Output the (x, y) coordinate of the center of the cell containing the given text.  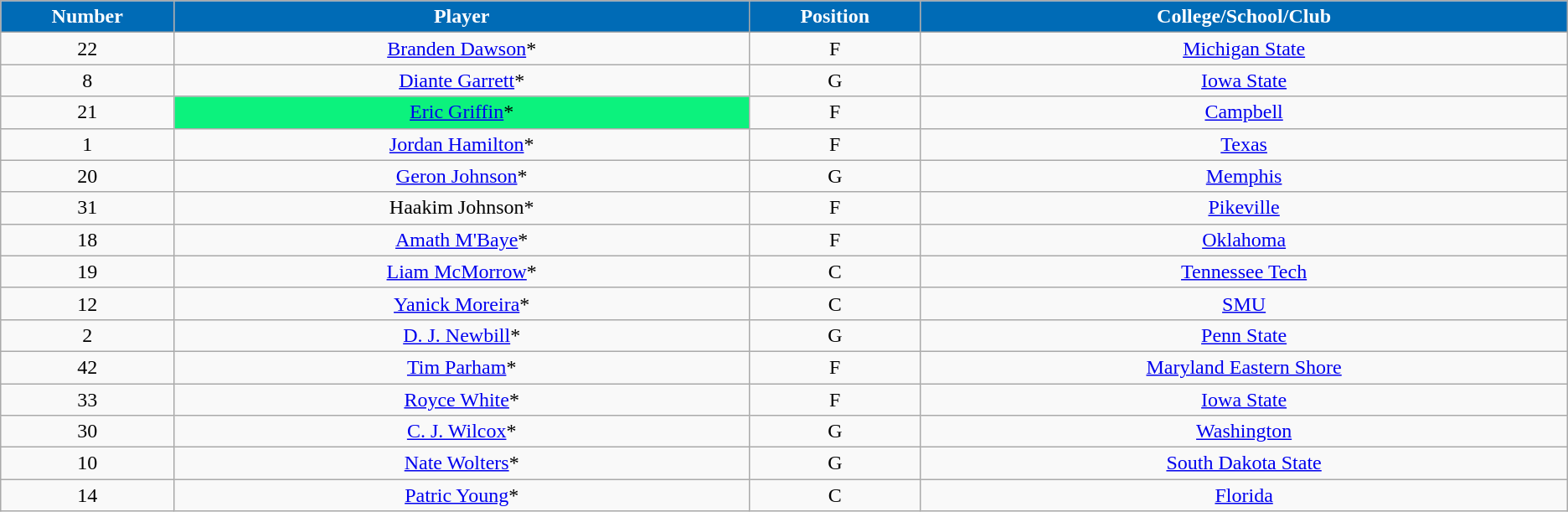
Geron Johnson* (462, 176)
Pikeville (1244, 208)
Tennessee Tech (1244, 272)
Texas (1244, 144)
1 (87, 144)
Maryland Eastern Shore (1244, 367)
18 (87, 240)
30 (87, 432)
Penn State (1244, 335)
SMU (1244, 303)
D. J. Newbill* (462, 335)
Number (87, 17)
Oklahoma (1244, 240)
Nate Wolters* (462, 463)
Patric Young* (462, 495)
12 (87, 303)
Campbell (1244, 112)
10 (87, 463)
31 (87, 208)
College/School/Club (1244, 17)
Eric Griffin* (462, 112)
Royce White* (462, 400)
14 (87, 495)
Diante Garrett* (462, 80)
Florida (1244, 495)
Michigan State (1244, 49)
Player (462, 17)
42 (87, 367)
33 (87, 400)
Liam McMorrow* (462, 272)
Haakim Johnson* (462, 208)
20 (87, 176)
Memphis (1244, 176)
Jordan Hamilton* (462, 144)
22 (87, 49)
Yanick Moreira* (462, 303)
Tim Parham* (462, 367)
Amath M'Baye* (462, 240)
2 (87, 335)
Position (835, 17)
21 (87, 112)
South Dakota State (1244, 463)
8 (87, 80)
Washington (1244, 432)
19 (87, 272)
Branden Dawson* (462, 49)
C. J. Wilcox* (462, 432)
